From the cell containing the given text, extract its center point as (x, y) coordinate. 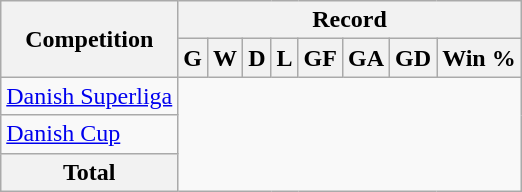
GD (414, 58)
G (193, 58)
GF (320, 58)
Danish Cup (90, 134)
L (284, 58)
Win % (480, 58)
Danish Superliga (90, 96)
Total (90, 172)
Record (350, 20)
GA (366, 58)
D (257, 58)
Competition (90, 39)
W (226, 58)
